Pinpoint the cell where the given text exists, returning its [X, Y] midpoint coordinate. 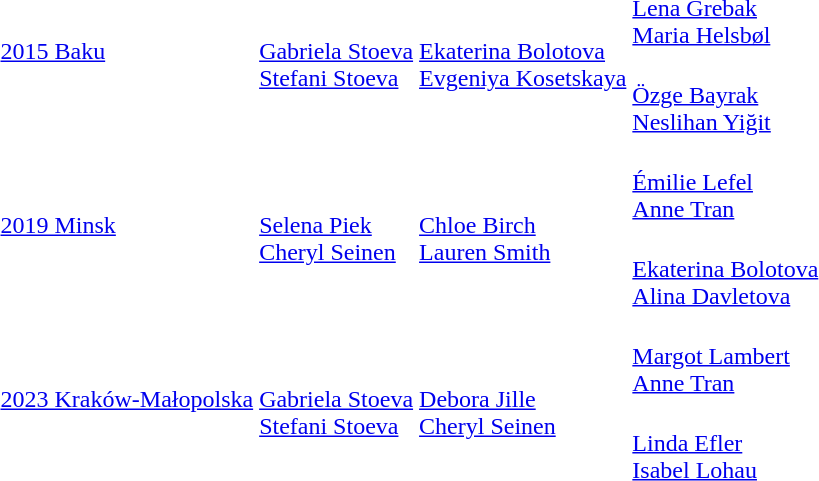
Chloe BirchLauren Smith [523, 226]
Selena PiekCheryl Seinen [336, 226]
